Return the (x, y) coordinate for the center point of the cell that contains the specified text.  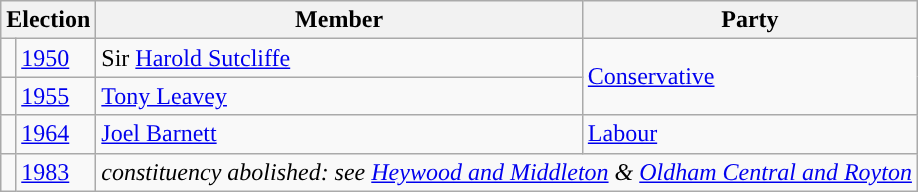
1964 (56, 134)
1955 (56, 96)
Tony Leavey (340, 96)
1950 (56, 58)
Election (48, 20)
Party (750, 20)
1983 (56, 172)
Joel Barnett (340, 134)
constituency abolished: see Heywood and Middleton & Oldham Central and Royton (507, 172)
Member (340, 20)
Sir Harold Sutcliffe (340, 58)
Conservative (750, 77)
Labour (750, 134)
